Locate the cell with the specified text and output its [x, y] center coordinate. 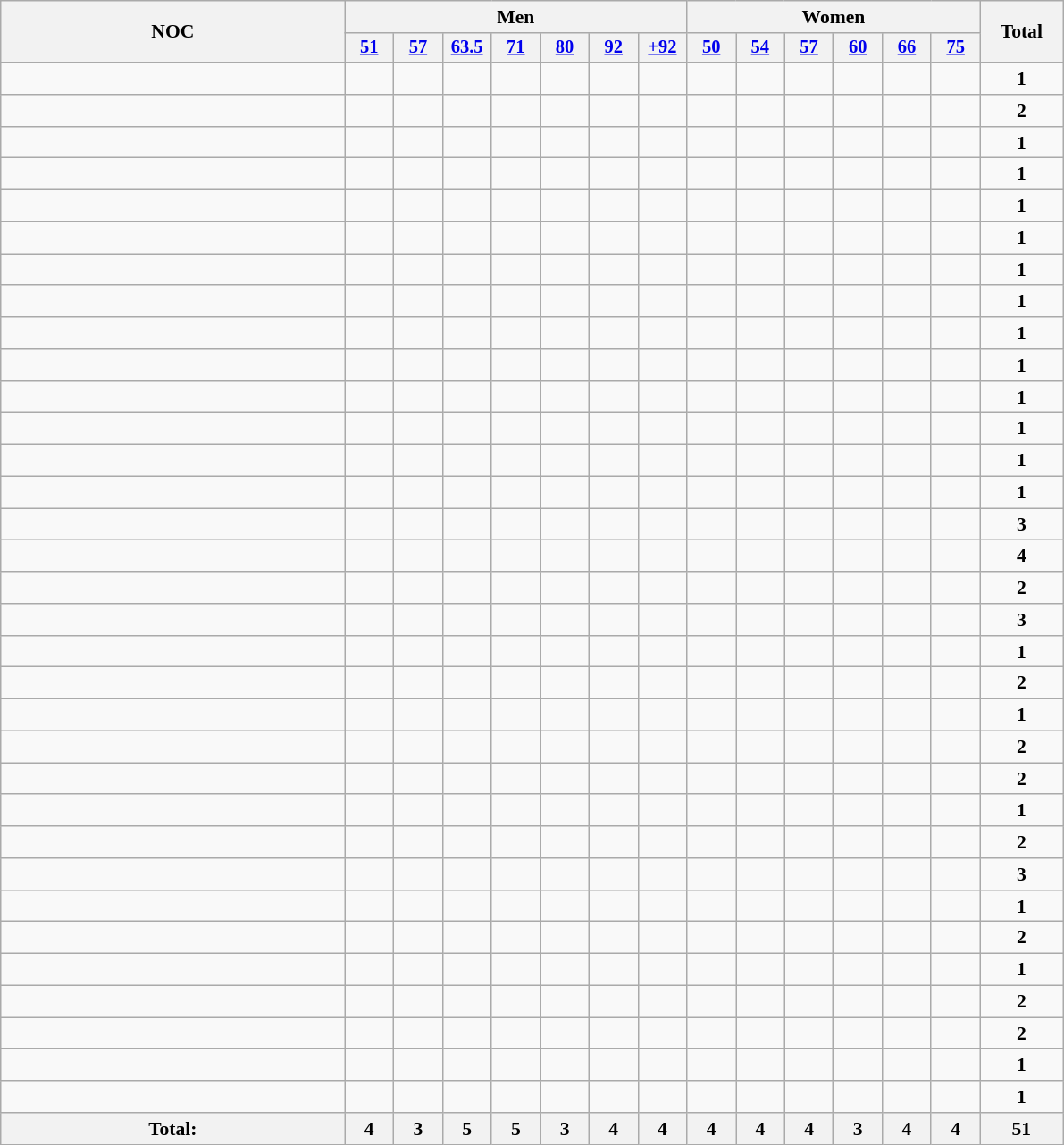
Total: [173, 1129]
Total [1022, 32]
Men [516, 17]
71 [516, 48]
Women [834, 17]
+92 [663, 48]
66 [908, 48]
50 [711, 48]
60 [858, 48]
75 [956, 48]
NOC [173, 32]
54 [761, 48]
92 [613, 48]
63.5 [466, 48]
80 [565, 48]
